Find where the given text appears and provide that cell's center as [X, Y] coordinate. 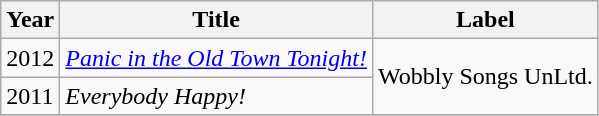
Label [485, 20]
2012 [30, 58]
Wobbly Songs UnLtd. [485, 77]
Year [30, 20]
2011 [30, 96]
Title [216, 20]
Everybody Happy! [216, 96]
Panic in the Old Town Tonight! [216, 58]
